For the text-containing cell, return its midpoint in [X, Y] coordinate format. 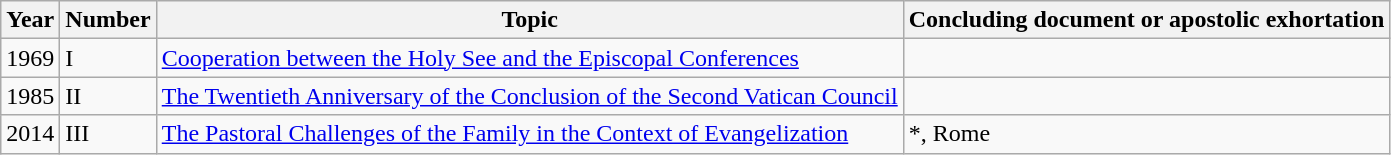
II [108, 96]
Concluding document or apostolic exhortation [1146, 20]
Topic [530, 20]
The Pastoral Challenges of the Family in the Context of Evangelization [530, 134]
1985 [30, 96]
Number [108, 20]
1969 [30, 58]
2014 [30, 134]
*, Rome [1146, 134]
III [108, 134]
The Twentieth Anniversary of the Conclusion of the Second Vatican Council [530, 96]
Year [30, 20]
Cooperation between the Holy See and the Episcopal Conferences [530, 58]
I [108, 58]
